Scan for the cell matching the given text and deliver its (x, y) coordinate at center. 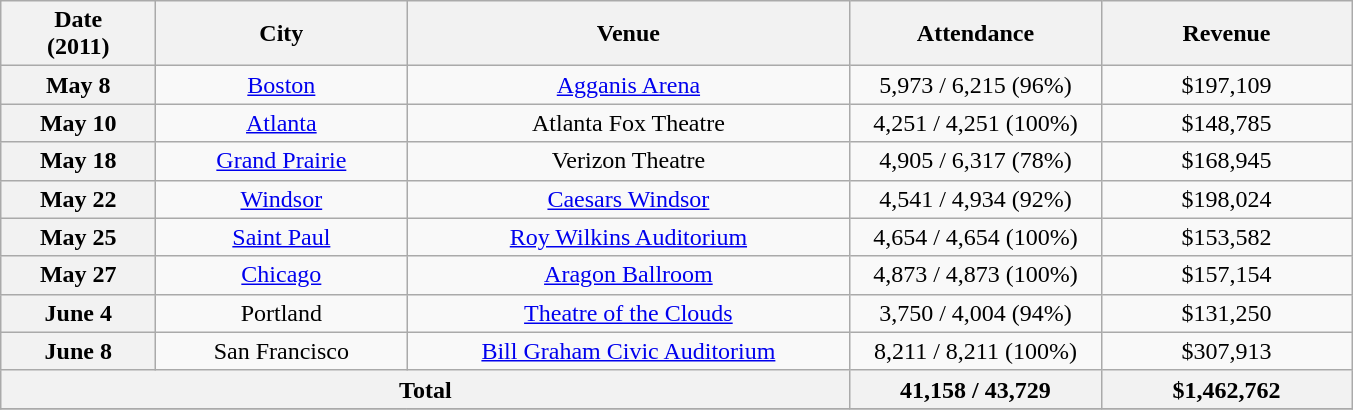
Windsor (282, 199)
May 10 (78, 123)
May 27 (78, 275)
Venue (628, 34)
41,158 / 43,729 (976, 389)
4,251 / 4,251 (100%) (976, 123)
Attendance (976, 34)
$197,109 (1226, 85)
$131,250 (1226, 313)
Chicago (282, 275)
8,211 / 8,211 (100%) (976, 351)
4,541 / 4,934 (92%) (976, 199)
Saint Paul (282, 237)
June 4 (78, 313)
Total (426, 389)
Revenue (1226, 34)
May 8 (78, 85)
Portland (282, 313)
June 8 (78, 351)
San Francisco (282, 351)
May 22 (78, 199)
$157,154 (1226, 275)
$1,462,762 (1226, 389)
Bill Graham Civic Auditorium (628, 351)
May 18 (78, 161)
City (282, 34)
Atlanta Fox Theatre (628, 123)
$307,913 (1226, 351)
Agganis Arena (628, 85)
Aragon Ballroom (628, 275)
$168,945 (1226, 161)
Theatre of the Clouds (628, 313)
3,750 / 4,004 (94%) (976, 313)
Date(2011) (78, 34)
Boston (282, 85)
$198,024 (1226, 199)
4,654 / 4,654 (100%) (976, 237)
4,873 / 4,873 (100%) (976, 275)
Verizon Theatre (628, 161)
4,905 / 6,317 (78%) (976, 161)
$153,582 (1226, 237)
Atlanta (282, 123)
May 25 (78, 237)
Caesars Windsor (628, 199)
$148,785 (1226, 123)
Grand Prairie (282, 161)
5,973 / 6,215 (96%) (976, 85)
Roy Wilkins Auditorium (628, 237)
